Detect which cell encompasses the target text, then output its [x, y] center coordinate. 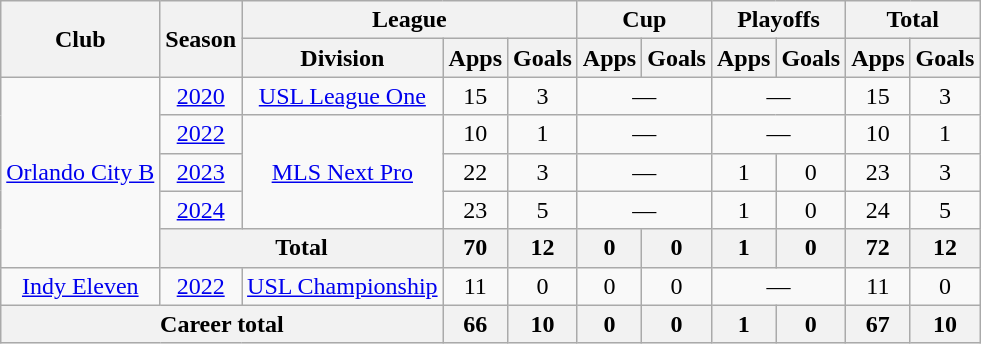
MLS Next Pro [343, 172]
Playoffs [778, 20]
22 [475, 172]
2023 [201, 172]
67 [878, 324]
2020 [201, 96]
Cup [644, 20]
USL Championship [343, 286]
Club [80, 39]
Indy Eleven [80, 286]
2024 [201, 210]
Orlando City B [80, 172]
72 [878, 248]
Career total [222, 324]
24 [878, 210]
70 [475, 248]
League [410, 20]
Season [201, 39]
USL League One [343, 96]
66 [475, 324]
Division [343, 58]
